Scan for the cell matching the given text and deliver its (X, Y) coordinate at center. 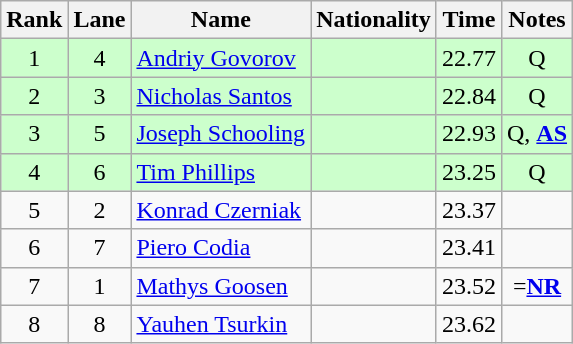
22.77 (468, 58)
Rank (34, 20)
Time (468, 20)
Andriy Govorov (221, 58)
Nicholas Santos (221, 96)
23.52 (468, 286)
Joseph Schooling (221, 134)
Notes (536, 20)
Q, AS (536, 134)
=NR (536, 286)
Piero Codia (221, 248)
23.25 (468, 172)
22.84 (468, 96)
Name (221, 20)
Konrad Czerniak (221, 210)
Yauhen Tsurkin (221, 324)
Lane (100, 20)
Tim Phillips (221, 172)
23.41 (468, 248)
Mathys Goosen (221, 286)
22.93 (468, 134)
Nationality (374, 20)
23.62 (468, 324)
23.37 (468, 210)
